Detect which cell encompasses the target text, then output its (X, Y) center coordinate. 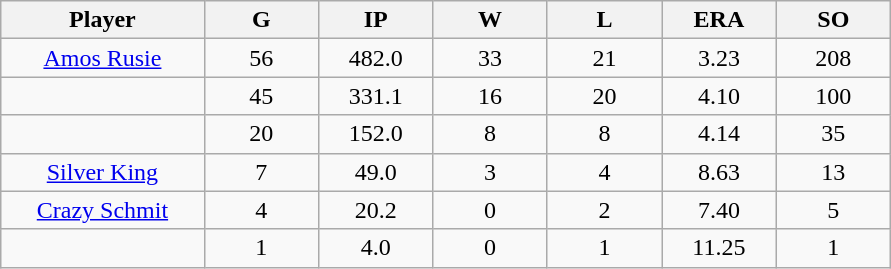
7.40 (719, 210)
4.14 (719, 134)
SO (834, 20)
16 (490, 96)
33 (490, 58)
4.0 (376, 248)
ERA (719, 20)
5 (834, 210)
152.0 (376, 134)
331.1 (376, 96)
4.10 (719, 96)
Silver King (102, 172)
7 (261, 172)
208 (834, 58)
11.25 (719, 248)
35 (834, 134)
Player (102, 20)
20.2 (376, 210)
IP (376, 20)
3 (490, 172)
13 (834, 172)
L (604, 20)
49.0 (376, 172)
8.63 (719, 172)
W (490, 20)
Amos Rusie (102, 58)
2 (604, 210)
482.0 (376, 58)
45 (261, 96)
21 (604, 58)
56 (261, 58)
3.23 (719, 58)
100 (834, 96)
G (261, 20)
Crazy Schmit (102, 210)
